Locate the cell with the specified text and output its (X, Y) center coordinate. 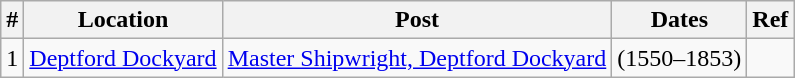
Post (417, 20)
Location (123, 20)
Master Shipwright, Deptford Dockyard (417, 58)
Dates (680, 20)
Ref (770, 20)
1 (12, 58)
(1550–1853) (680, 58)
Deptford Dockyard (123, 58)
# (12, 20)
